From the cell containing the given text, extract its center point as [x, y] coordinate. 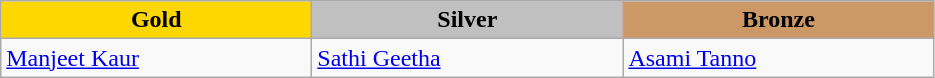
Sathi Geetha [468, 58]
Silver [468, 20]
Bronze [778, 20]
Manjeet Kaur [156, 58]
Gold [156, 20]
Asami Tanno [778, 58]
